Output the [X, Y] coordinate of the center of the cell containing the given text.  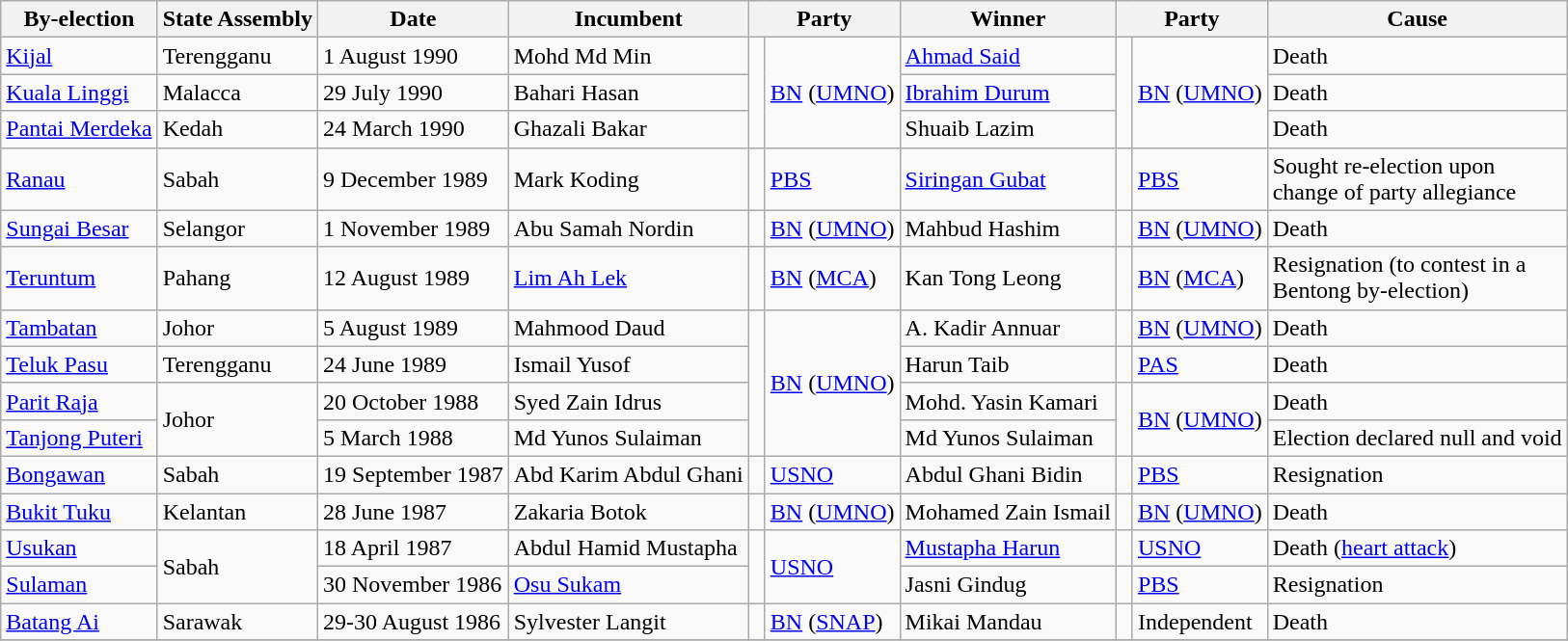
Mustapha Harun [1008, 548]
Ranau [79, 179]
Winner [1008, 19]
Teluk Pasu [79, 364]
Abu Samah Nordin [629, 228]
Abd Karim Abdul Ghani [629, 474]
BN (SNAP) [832, 622]
Cause [1418, 19]
30 November 1986 [414, 585]
Incumbent [629, 19]
Shuaib Lazim [1008, 129]
28 June 1987 [414, 512]
Independent [1200, 622]
Pantai Merdeka [79, 129]
29-30 August 1986 [414, 622]
19 September 1987 [414, 474]
Siringan Gubat [1008, 179]
Sungai Besar [79, 228]
Sought re-election upon change of party allegiance [1418, 179]
Zakaria Botok [629, 512]
Bahari Hasan [629, 93]
5 August 1989 [414, 328]
5 March 1988 [414, 438]
Ahmad Said [1008, 56]
12 August 1989 [414, 278]
Tambatan [79, 328]
Selangor [237, 228]
Kelantan [237, 512]
Bukit Tuku [79, 512]
24 March 1990 [414, 129]
Parit Raja [79, 401]
Teruntum [79, 278]
Sylvester Langit [629, 622]
1 November 1989 [414, 228]
Mahbud Hashim [1008, 228]
20 October 1988 [414, 401]
9 December 1989 [414, 179]
Jasni Gindug [1008, 585]
Mikai Mandau [1008, 622]
Kan Tong Leong [1008, 278]
By-election [79, 19]
Mohamed Zain Ismail [1008, 512]
Abdul Hamid Mustapha [629, 548]
Ghazali Bakar [629, 129]
Mohd. Yasin Kamari [1008, 401]
Harun Taib [1008, 364]
State Assembly [237, 19]
Resignation (to contest in a Bentong by-election) [1418, 278]
Bongawan [79, 474]
Ismail Yusof [629, 364]
PAS [1200, 364]
Date [414, 19]
Sulaman [79, 585]
Ibrahim Durum [1008, 93]
Kedah [237, 129]
Mark Koding [629, 179]
Abdul Ghani Bidin [1008, 474]
Usukan [79, 548]
Sarawak [237, 622]
Kijal [79, 56]
Mohd Md Min [629, 56]
Mahmood Daud [629, 328]
Pahang [237, 278]
24 June 1989 [414, 364]
Osu Sukam [629, 585]
Election declared null and void [1418, 438]
18 April 1987 [414, 548]
1 August 1990 [414, 56]
Batang Ai [79, 622]
Kuala Linggi [79, 93]
29 July 1990 [414, 93]
Death (heart attack) [1418, 548]
Malacca [237, 93]
Syed Zain Idrus [629, 401]
A. Kadir Annuar [1008, 328]
Lim Ah Lek [629, 278]
Tanjong Puteri [79, 438]
